For the text-containing cell, return its midpoint in (x, y) coordinate format. 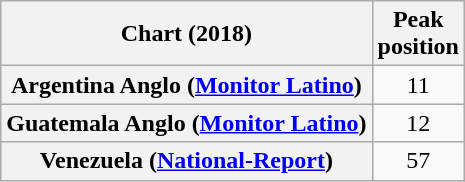
Peak position (418, 34)
Venezuela (National-Report) (186, 161)
12 (418, 123)
57 (418, 161)
11 (418, 85)
Chart (2018) (186, 34)
Guatemala Anglo (Monitor Latino) (186, 123)
Argentina Anglo (Monitor Latino) (186, 85)
